Return (x, y) of the center of cell containing provided text 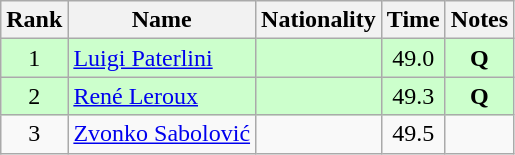
Time (413, 20)
2 (34, 96)
49.3 (413, 96)
René Leroux (162, 96)
3 (34, 134)
Notes (479, 20)
Rank (34, 20)
49.5 (413, 134)
1 (34, 58)
Luigi Paterlini (162, 58)
49.0 (413, 58)
Zvonko Sabolović (162, 134)
Name (162, 20)
Nationality (319, 20)
